Find where the given text appears and provide that cell's center as (x, y) coordinate. 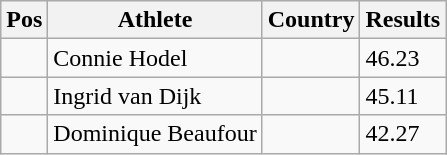
Athlete (155, 20)
Dominique Beaufour (155, 134)
Country (311, 20)
Pos (24, 20)
46.23 (403, 58)
Results (403, 20)
Ingrid van Dijk (155, 96)
42.27 (403, 134)
Connie Hodel (155, 58)
45.11 (403, 96)
